Return (x, y) of the center of cell containing provided text 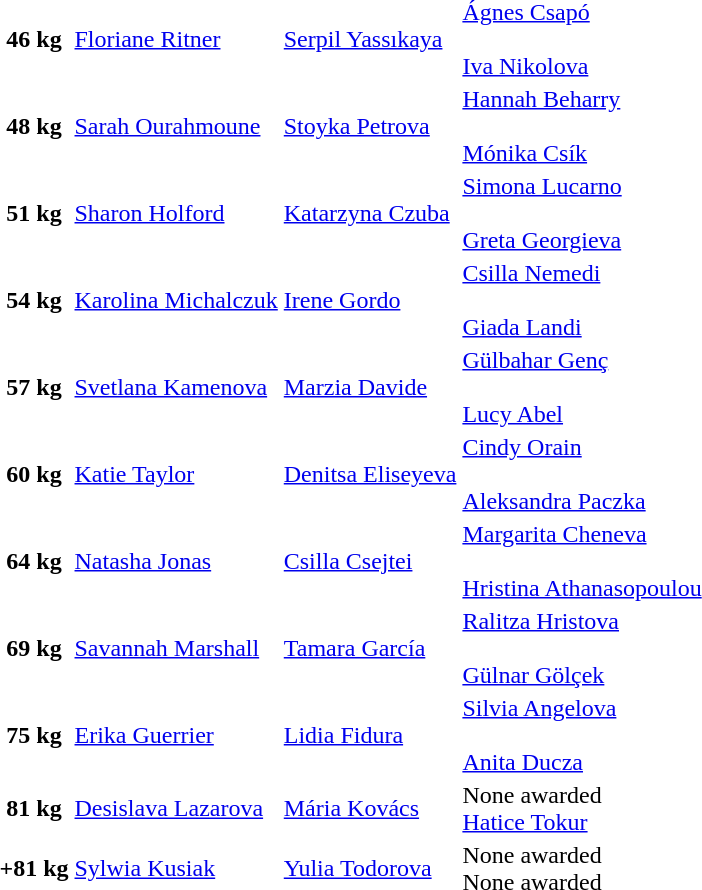
Tamara García (370, 648)
Sharon Holford (176, 213)
Irene Gordo (370, 300)
Csilla Csejtei (370, 561)
Desislava Lazarova (176, 808)
Savannah Marshall (176, 648)
Erika Guerrier (176, 735)
Katarzyna Czuba (370, 213)
Katie Taylor (176, 474)
Denitsa Eliseyeva (370, 474)
Natasha Jonas (176, 561)
Mária Kovács (370, 808)
Marzia Davide (370, 387)
Lidia Fidura (370, 735)
Stoyka Petrova (370, 126)
Karolina Michalczuk (176, 300)
Svetlana Kamenova (176, 387)
Sarah Ourahmoune (176, 126)
